Scan for the cell matching the given text and deliver its [X, Y] coordinate at center. 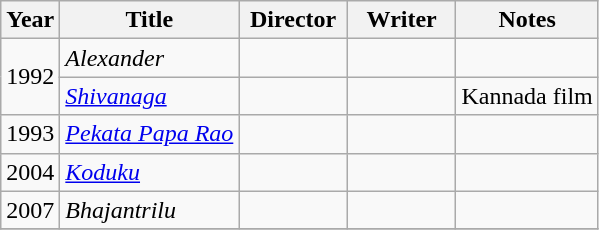
Year [30, 20]
Bhajantrilu [150, 210]
Pekata Papa Rao [150, 134]
1993 [30, 134]
2007 [30, 210]
Director [294, 20]
Notes [527, 20]
2004 [30, 172]
Shivanaga [150, 96]
Writer [402, 20]
Koduku [150, 172]
Title [150, 20]
Alexander [150, 58]
1992 [30, 77]
Kannada film [527, 96]
